Search for the cell housing the specified text and yield its (X, Y) center coordinate. 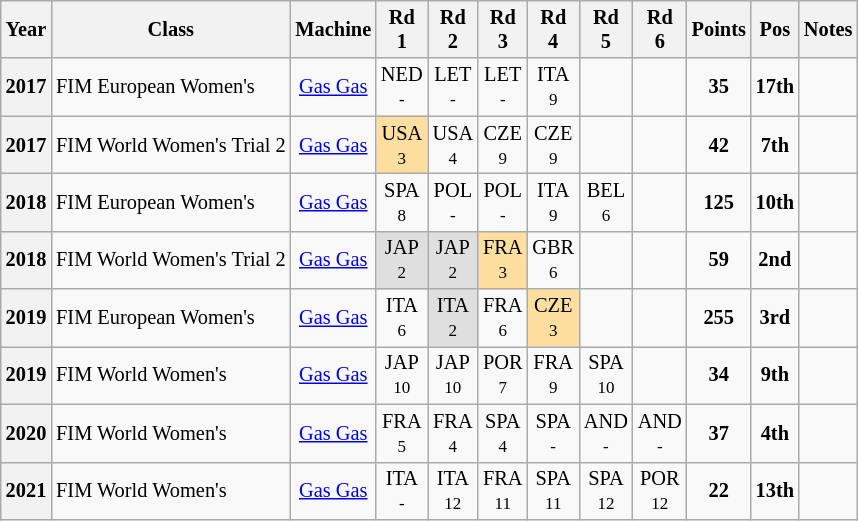
FRA4 (453, 433)
FRA9 (553, 375)
125 (719, 202)
ITA12 (453, 491)
ITA- (402, 491)
2020 (26, 433)
4th (775, 433)
Rd3 (502, 29)
FRA5 (402, 433)
GBR6 (553, 260)
SPA8 (402, 202)
2021 (26, 491)
37 (719, 433)
Points (719, 29)
22 (719, 491)
BEL6 (606, 202)
SPA11 (553, 491)
CZE3 (553, 318)
9th (775, 375)
3rd (775, 318)
FRA6 (502, 318)
Class (170, 29)
ITA2 (453, 318)
Year (26, 29)
POR12 (660, 491)
10th (775, 202)
Rd1 (402, 29)
34 (719, 375)
FRA11 (502, 491)
SPA- (553, 433)
USA4 (453, 145)
SPA10 (606, 375)
35 (719, 87)
ITA6 (402, 318)
Rd5 (606, 29)
Machine (333, 29)
Rd2 (453, 29)
NED- (402, 87)
Notes (828, 29)
USA3 (402, 145)
42 (719, 145)
255 (719, 318)
59 (719, 260)
POR7 (502, 375)
Rd4 (553, 29)
Pos (775, 29)
Rd6 (660, 29)
2nd (775, 260)
FRA3 (502, 260)
17th (775, 87)
13th (775, 491)
SPA12 (606, 491)
7th (775, 145)
SPA4 (502, 433)
